Identify which cell holds the provided text, then report its [X, Y] central coordinate. 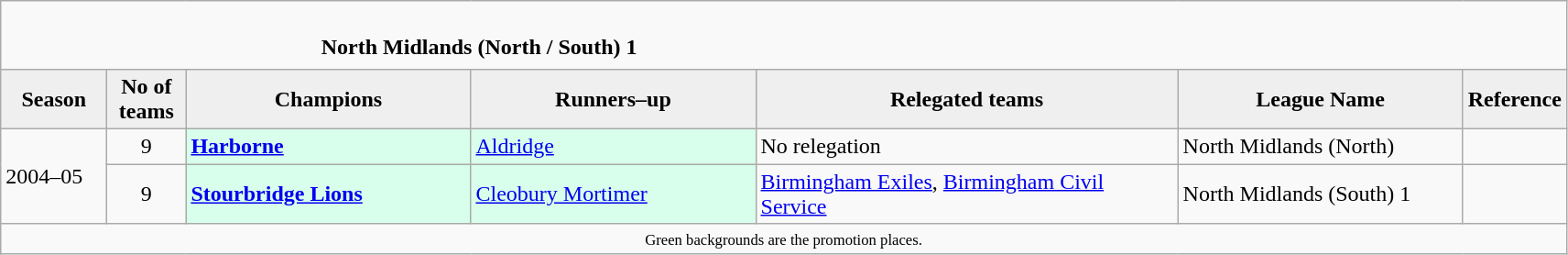
No relegation [967, 146]
Reference [1515, 99]
Green backgrounds are the promotion places. [784, 238]
Cleobury Mortimer [614, 193]
Stourbridge Lions [328, 193]
North Midlands (South) 1 [1321, 193]
Aldridge [614, 146]
Champions [328, 99]
Relegated teams [967, 99]
Season [54, 99]
No of teams [147, 99]
2004–05 [54, 176]
Runners–up [614, 99]
Harborne [328, 146]
North Midlands (North) [1321, 146]
Birmingham Exiles, Birmingham Civil Service [967, 193]
League Name [1321, 99]
